Detect which cell encompasses the target text, then output its (X, Y) center coordinate. 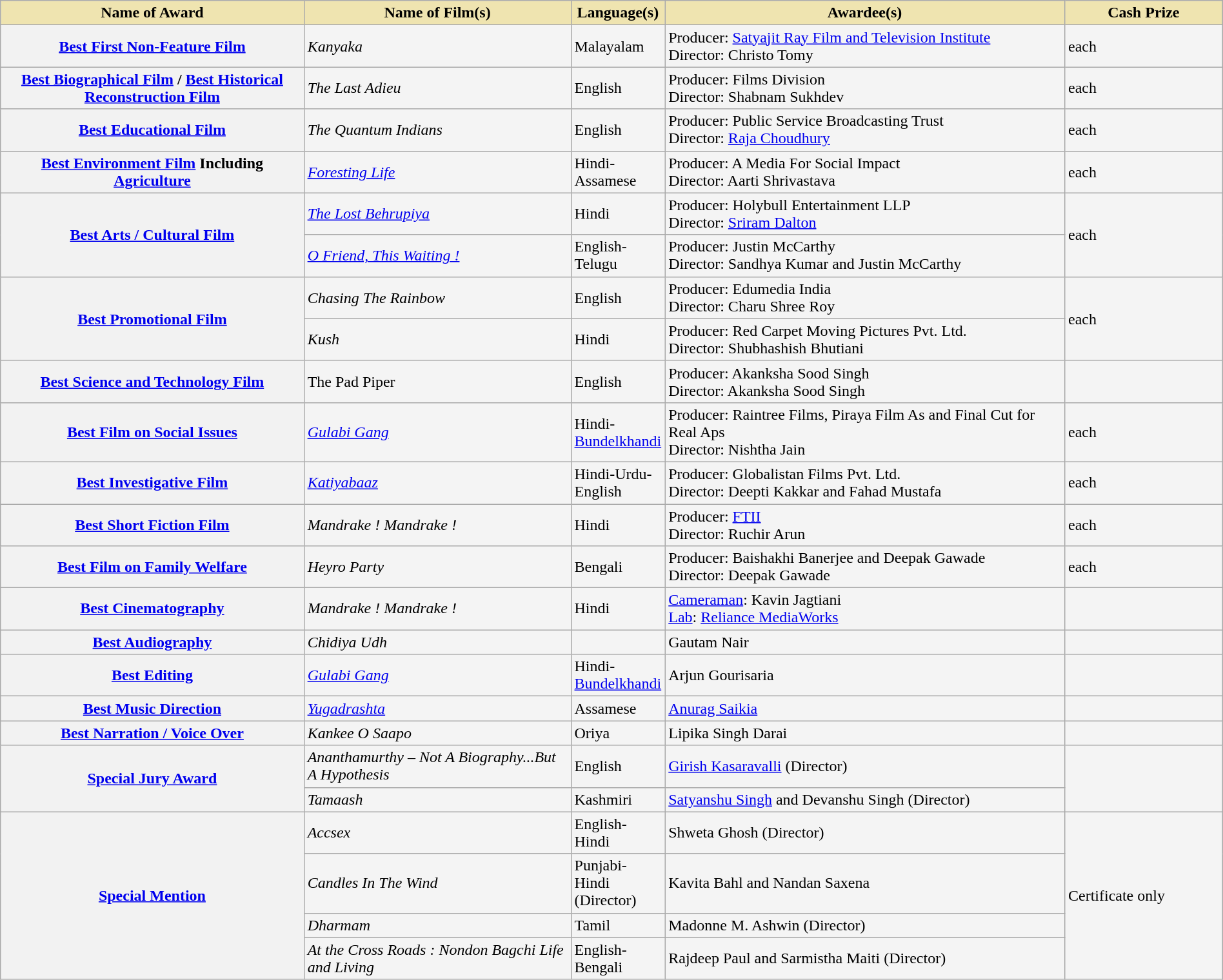
Oriya (618, 733)
Yugadrashta (437, 709)
Foresting Life (437, 171)
Best Editing (152, 676)
Best First Non-Feature Film (152, 46)
Producer: Films DivisionDirector: Shabnam Sukhdev (865, 88)
Cameraman: Kavin JagtianiLab: Reliance MediaWorks (865, 609)
Tamaash (437, 799)
Best Audiography (152, 642)
Name of Film(s) (437, 13)
Heyro Party (437, 567)
Certificate only (1143, 896)
English-Bengali (618, 958)
English-Telugu (618, 255)
Girish Kasaravalli (Director) (865, 766)
Best Biographical Film / Best Historical Reconstruction Film (152, 88)
Arjun Gourisaria (865, 676)
Kavita Bahl and Nandan Saxena (865, 883)
Gautam Nair (865, 642)
Kush (437, 339)
Accsex (437, 833)
Best Educational Film (152, 130)
Madonne M. Ashwin (Director) (865, 925)
Kanyaka (437, 46)
Best Narration / Voice Over (152, 733)
Malayalam (618, 46)
Best Arts / Cultural Film (152, 235)
Producer: Justin McCarthyDirector: Sandhya Kumar and Justin McCarthy (865, 255)
Producer: FTIIDirector: Ruchir Arun (865, 525)
Shweta Ghosh (Director) (865, 833)
Bengali (618, 567)
Cash Prize (1143, 13)
Best Film on Family Welfare (152, 567)
Hindi-Urdu-English (618, 482)
Ananthamurthy – Not A Biography...But A Hypothesis (437, 766)
Anurag Saikia (865, 709)
Best Promotional Film (152, 318)
Best Film on Social Issues (152, 432)
Best Music Direction (152, 709)
Lipika Singh Darai (865, 733)
Special Mention (152, 896)
Chasing The Rainbow (437, 298)
At the Cross Roads : Nondon Bagchi Life and Living (437, 958)
Producer: Raintree Films, Piraya Film As and Final Cut for Real ApsDirector: Nishtha Jain (865, 432)
Best Investigative Film (152, 482)
Satyanshu Singh and Devanshu Singh (Director) (865, 799)
The Quantum Indians (437, 130)
Best Science and Technology Film (152, 382)
Producer: Edumedia IndiaDirector: Charu Shree Roy (865, 298)
Kashmiri (618, 799)
Producer: Public Service Broadcasting TrustDirector: Raja Choudhury (865, 130)
Best Cinematography (152, 609)
Katiyabaaz (437, 482)
Punjabi-Hindi (Director) (618, 883)
Producer: Red Carpet Moving Pictures Pvt. Ltd.Director: Shubhashish Bhutiani (865, 339)
Rajdeep Paul and Sarmistha Maiti (Director) (865, 958)
Chidiya Udh (437, 642)
The Lost Behrupiya (437, 214)
Best Short Fiction Film (152, 525)
Candles In The Wind (437, 883)
Tamil (618, 925)
Name of Award (152, 13)
Producer: Akanksha Sood SinghDirector: Akanksha Sood Singh (865, 382)
Assamese (618, 709)
Producer: Satyajit Ray Film and Television InstituteDirector: Christo Tomy (865, 46)
Best Environment Film Including Agriculture (152, 171)
The Pad Piper (437, 382)
Awardee(s) (865, 13)
Producer: A Media For Social ImpactDirector: Aarti Shrivastava (865, 171)
English-Hindi (618, 833)
Special Jury Award (152, 779)
Producer: Baishakhi Banerjee and Deepak GawadeDirector: Deepak Gawade (865, 567)
Hindi-Assamese (618, 171)
Kankee O Saapo (437, 733)
O Friend, This Waiting ! (437, 255)
Producer: Holybull Entertainment LLPDirector: Sriram Dalton (865, 214)
Dharmam (437, 925)
Language(s) (618, 13)
Producer: Globalistan Films Pvt. Ltd.Director: Deepti Kakkar and Fahad Mustafa (865, 482)
The Last Adieu (437, 88)
